Detect which cell encompasses the target text, then output its (x, y) center coordinate. 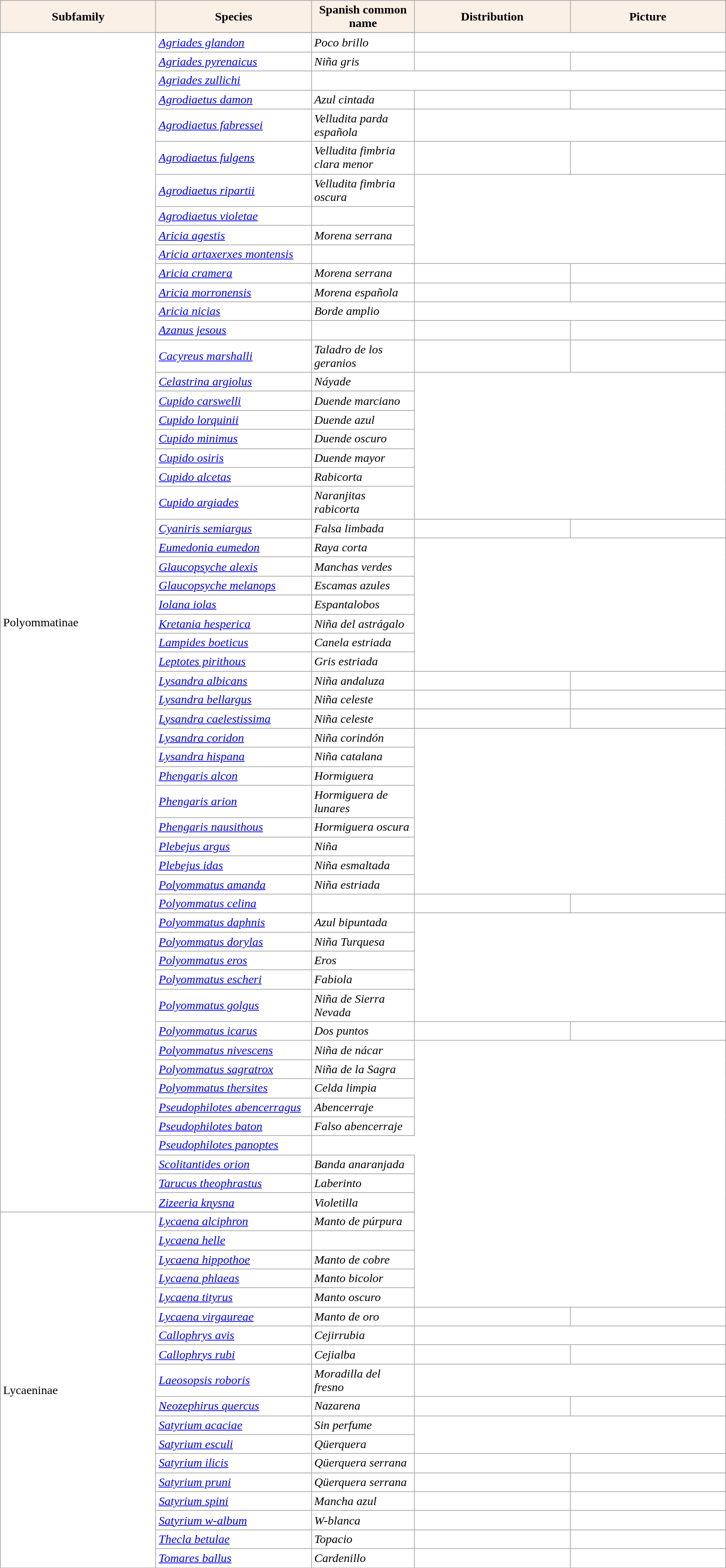
Niña gris (363, 61)
Celastrina argiolus (234, 382)
Polyommatus escheri (234, 980)
Species (234, 17)
Pseudophilotes abencerragus (234, 1107)
Laberinto (363, 1183)
Cupido lorquinii (234, 420)
Polyommatus thersites (234, 1088)
Lycaena tityrus (234, 1298)
Picture (648, 17)
Qüerquera (363, 1444)
Pseudophilotes panoptes (234, 1145)
Callophrys rubi (234, 1355)
Zizeeria knysna (234, 1202)
Niña de Sierra Nevada (363, 1006)
Polyommatus amanda (234, 884)
Lysandra caelestissima (234, 719)
Azanus jesous (234, 330)
Agriades zullichi (234, 80)
Subfamily (78, 17)
Borde amplio (363, 311)
Hormiguera de lunares (363, 802)
Hormiguera (363, 776)
Duende oscuro (363, 439)
Scolitantides orion (234, 1164)
Velludita parda española (363, 125)
Lysandra albicans (234, 681)
Niña esmaltada (363, 865)
Satyrium esculi (234, 1444)
Poco brillo (363, 42)
Eros (363, 961)
Hormiguera oscura (363, 827)
Azul cintada (363, 99)
Mancha azul (363, 1501)
Cacyreus marshalli (234, 356)
Celda limpia (363, 1088)
Lycaena alciphron (234, 1221)
Satyrium ilicis (234, 1463)
Naranjitas rabicorta (363, 503)
Agriades glandon (234, 42)
Velludita fimbria clara menor (363, 158)
Azul bipuntada (363, 922)
Cupido carswelli (234, 401)
Polyommatus sagratrox (234, 1069)
Lycaeninae (78, 1390)
Tarucus theophrastus (234, 1183)
Fabiola (363, 980)
Agrodiaetus violetae (234, 216)
Aricia cramera (234, 273)
Manto bicolor (363, 1279)
Aricia artaxerxes montensis (234, 254)
Polyommatus dorylas (234, 941)
Phengaris nausithous (234, 827)
Glaucopsyche melanops (234, 585)
Polyommatus icarus (234, 1031)
Raya corta (363, 547)
Lysandra hispana (234, 757)
Taladro de los geranios (363, 356)
Lycaena hippothoe (234, 1259)
Cupido argiades (234, 503)
Banda anaranjada (363, 1164)
Náyade (363, 382)
Cupido osiris (234, 458)
Lycaena phlaeas (234, 1279)
Polyommatus daphnis (234, 922)
Dos puntos (363, 1031)
Agrodiaetus damon (234, 99)
Duende mayor (363, 458)
Polyommatus celina (234, 903)
Falso abencerraje (363, 1126)
Cejirrubia (363, 1336)
Abencerraje (363, 1107)
Polyommatus golgus (234, 1006)
Distribution (492, 17)
Manto de oro (363, 1317)
Escamas azules (363, 585)
Callophrys avis (234, 1336)
Satyrium w-album (234, 1520)
Manto de cobre (363, 1259)
Niña (363, 846)
Eumedonia eumedon (234, 547)
Lysandra coridon (234, 738)
Manto de púrpura (363, 1221)
Velludita fimbria oscura (363, 190)
Lampides boeticus (234, 643)
Canela estriada (363, 643)
Duende marciano (363, 401)
Polyommatus eros (234, 961)
Niña estriada (363, 884)
Satyrium pruni (234, 1482)
Topacio (363, 1539)
Phengaris alcon (234, 776)
Cyaniris semiargus (234, 528)
Polyommatus nivescens (234, 1050)
Tomares ballus (234, 1558)
Thecla betulae (234, 1539)
Niña catalana (363, 757)
Rabicorta (363, 477)
Satyrium acaciae (234, 1425)
Pseudophilotes baton (234, 1126)
Cardenillo (363, 1558)
Plebejus argus (234, 846)
Niña de la Sagra (363, 1069)
Niña Turquesa (363, 941)
Agrodiaetus fabressei (234, 125)
Leptotes pirithous (234, 662)
Iolana iolas (234, 604)
Sin perfume (363, 1425)
Lysandra bellargus (234, 700)
Manto oscuro (363, 1298)
Satyrium spini (234, 1501)
Gris estriada (363, 662)
Agrodiaetus fulgens (234, 158)
Laeosopsis roboris (234, 1381)
Lycaena helle (234, 1240)
Morena española (363, 292)
Agriades pyrenaicus (234, 61)
Manchas verdes (363, 566)
Niña del astrágalo (363, 623)
Aricia morronensis (234, 292)
Nazarena (363, 1406)
Cejialba (363, 1355)
Niña de nácar (363, 1050)
Niña andaluza (363, 681)
Glaucopsyche alexis (234, 566)
Phengaris arion (234, 802)
Espantalobos (363, 604)
Niña corindón (363, 738)
W-blanca (363, 1520)
Aricia nicias (234, 311)
Lycaena virgaureae (234, 1317)
Plebejus idas (234, 865)
Falsa limbada (363, 528)
Spanish common name (363, 17)
Aricia agestis (234, 235)
Kretania hesperica (234, 623)
Agrodiaetus ripartii (234, 190)
Violetilla (363, 1202)
Polyommatinae (78, 623)
Cupido minimus (234, 439)
Cupido alcetas (234, 477)
Moradilla del fresno (363, 1381)
Duende azul (363, 420)
Neozephirus quercus (234, 1406)
